Provide the [x, y] coordinate of the cell's center where the given text is located.  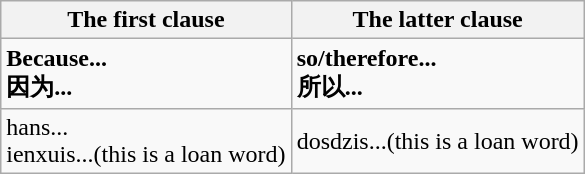
dosdzis...(this is a loan word) [438, 140]
hans...ienxuis...(this is a loan word) [146, 140]
Because...因为... [146, 74]
The first clause [146, 20]
so/therefore...所以... [438, 74]
The latter clause [438, 20]
